Return [X, Y] of the center of cell containing provided text 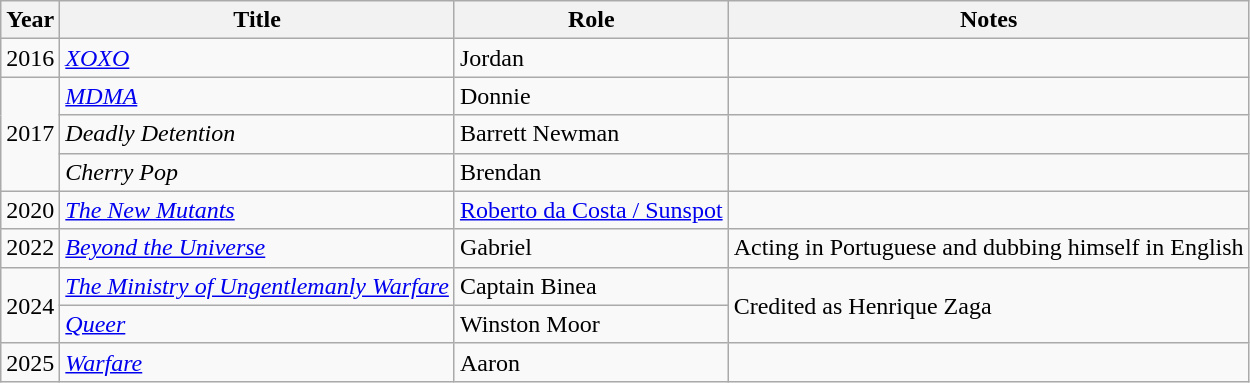
Brendan [591, 172]
Jordan [591, 58]
Donnie [591, 96]
Winston Moor [591, 324]
Title [258, 20]
Deadly Detention [258, 134]
Barrett Newman [591, 134]
2024 [30, 305]
2017 [30, 134]
Notes [988, 20]
Cherry Pop [258, 172]
Captain Binea [591, 286]
The Ministry of Ungentlemanly Warfare [258, 286]
2020 [30, 210]
Beyond the Universe [258, 248]
2022 [30, 248]
Acting in Portuguese and dubbing himself in English [988, 248]
XOXO [258, 58]
Queer [258, 324]
Aaron [591, 362]
Credited as Henrique Zaga [988, 305]
Warfare [258, 362]
Roberto da Costa / Sunspot [591, 210]
The New Mutants [258, 210]
2016 [30, 58]
Gabriel [591, 248]
MDMA [258, 96]
2025 [30, 362]
Role [591, 20]
Year [30, 20]
